Detect which cell encompasses the target text, then output its (X, Y) center coordinate. 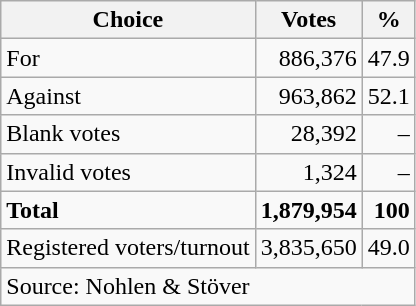
Registered voters/turnout (128, 248)
28,392 (308, 134)
963,862 (308, 96)
3,835,650 (308, 248)
1,324 (308, 172)
% (388, 20)
Source: Nohlen & Stöver (208, 286)
Total (128, 210)
1,879,954 (308, 210)
Blank votes (128, 134)
49.0 (388, 248)
886,376 (308, 58)
Invalid votes (128, 172)
100 (388, 210)
52.1 (388, 96)
Against (128, 96)
47.9 (388, 58)
For (128, 58)
Choice (128, 20)
Votes (308, 20)
